Return the (X, Y) coordinate for the center point of the cell that contains the specified text.  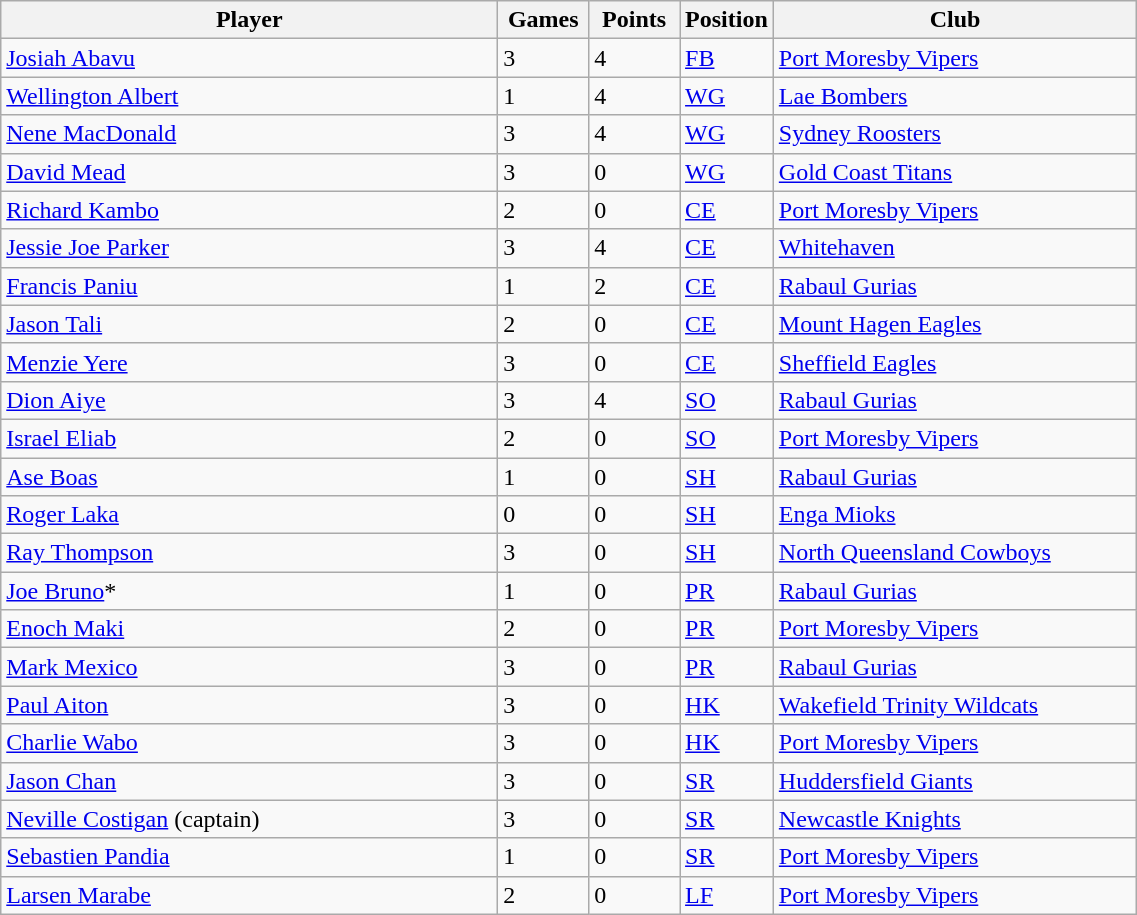
FB (727, 58)
Enga Mioks (955, 515)
Francis Paniu (250, 286)
Charlie Wabo (250, 743)
Jessie Joe Parker (250, 248)
North Queensland Cowboys (955, 553)
Jason Tali (250, 324)
Club (955, 20)
Sebastien Pandia (250, 857)
Jason Chan (250, 781)
Huddersfield Giants (955, 781)
Menzie Yere (250, 362)
Wakefield Trinity Wildcats (955, 705)
Joe Bruno* (250, 591)
Whitehaven (955, 248)
Neville Costigan (captain) (250, 819)
Ray Thompson (250, 553)
Paul Aiton (250, 705)
Josiah Abavu (250, 58)
Points (634, 20)
Roger Laka (250, 515)
Ase Boas (250, 477)
Larsen Marabe (250, 895)
Sydney Roosters (955, 134)
Mark Mexico (250, 667)
David Mead (250, 172)
Games (544, 20)
Dion Aiye (250, 400)
LF (727, 895)
Nene MacDonald (250, 134)
Gold Coast Titans (955, 172)
Lae Bombers (955, 96)
Mount Hagen Eagles (955, 324)
Richard Kambo (250, 210)
Wellington Albert (250, 96)
Newcastle Knights (955, 819)
Israel Eliab (250, 438)
Enoch Maki (250, 629)
Position (727, 20)
Sheffield Eagles (955, 362)
Player (250, 20)
